Output the (X, Y) coordinate of the center of the cell containing the given text.  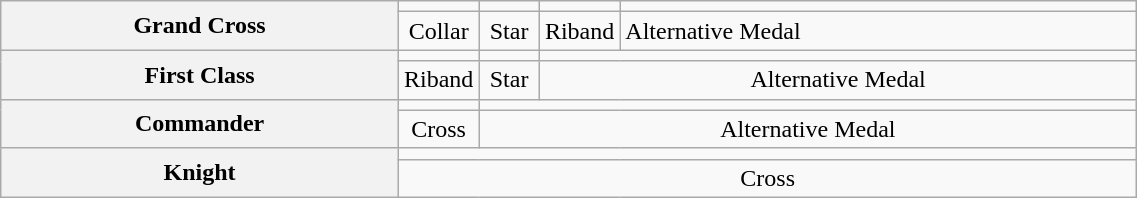
Grand Cross (200, 26)
Commander (200, 124)
First Class (200, 74)
Knight (200, 172)
Collar (438, 31)
